Return (X, Y) of the center of cell containing provided text 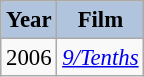
9/Tenths (100, 58)
Year (29, 20)
Film (100, 20)
2006 (29, 58)
